Capture the cell that displays the provided text and extract its [X, Y] central coordinate. 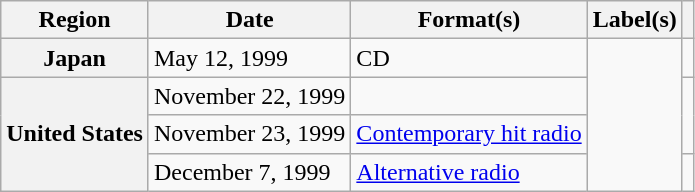
November 22, 1999 [249, 96]
Label(s) [634, 20]
Contemporary hit radio [469, 134]
May 12, 1999 [249, 58]
Format(s) [469, 20]
Japan [75, 58]
Region [75, 20]
CD [469, 58]
United States [75, 134]
December 7, 1999 [249, 172]
Alternative radio [469, 172]
November 23, 1999 [249, 134]
Date [249, 20]
